Search for the cell housing the specified text and yield its [X, Y] center coordinate. 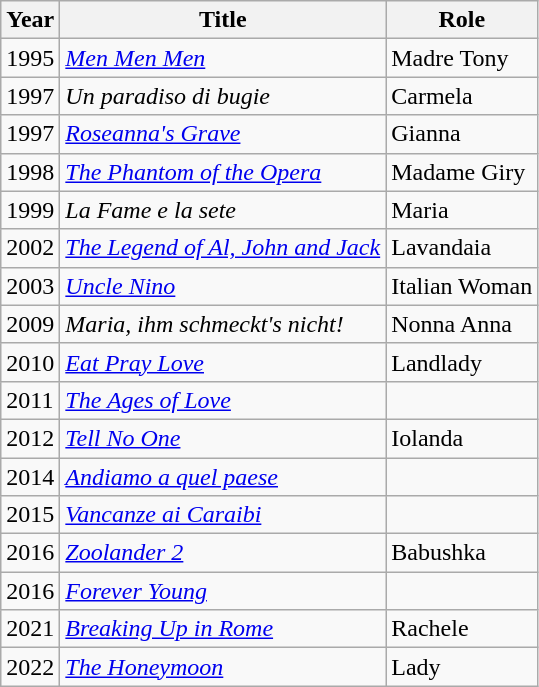
Maria, ihm schmeckt's nicht! [223, 324]
Uncle Nino [223, 286]
1998 [30, 172]
Maria [462, 210]
Andiamo a quel paese [223, 477]
Italian Woman [462, 286]
Breaking Up in Rome [223, 629]
The Legend of Al, John and Jack [223, 248]
2022 [30, 667]
Forever Young [223, 591]
Carmela [462, 96]
2021 [30, 629]
The Honeymoon [223, 667]
Men Men Men [223, 58]
Lady [462, 667]
Year [30, 20]
Nonna Anna [462, 324]
2002 [30, 248]
Madame Giry [462, 172]
Roseanna's Grave [223, 134]
1995 [30, 58]
Gianna [462, 134]
Iolanda [462, 438]
2003 [30, 286]
Zoolander 2 [223, 553]
Un paradiso di bugie [223, 96]
1999 [30, 210]
Landlady [462, 362]
The Ages of Love [223, 400]
2014 [30, 477]
2012 [30, 438]
Lavandaia [462, 248]
Vancanze ai Caraibi [223, 515]
Eat Pray Love [223, 362]
Title [223, 20]
Tell No One [223, 438]
Babushka [462, 553]
2015 [30, 515]
Role [462, 20]
2010 [30, 362]
Madre Tony [462, 58]
2009 [30, 324]
2011 [30, 400]
La Fame e la sete [223, 210]
Rachele [462, 629]
The Phantom of the Opera [223, 172]
